Scan for the cell matching the given text and deliver its (X, Y) coordinate at center. 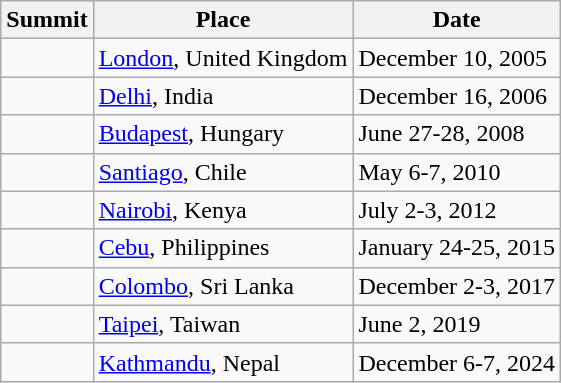
Delhi, India (223, 96)
May 6-7, 2010 (457, 172)
December 10, 2005 (457, 58)
December 2-3, 2017 (457, 286)
Kathmandu, Nepal (223, 362)
Nairobi, Kenya (223, 210)
Summit (47, 20)
June 27-28, 2008 (457, 134)
Place (223, 20)
June 2, 2019 (457, 324)
July 2-3, 2012 (457, 210)
January 24-25, 2015 (457, 248)
Budapest, Hungary (223, 134)
Taipei, Taiwan (223, 324)
December 16, 2006 (457, 96)
Colombo, Sri Lanka (223, 286)
London, United Kingdom (223, 58)
December 6-7, 2024 (457, 362)
Date (457, 20)
Santiago, Chile (223, 172)
Cebu, Philippines (223, 248)
